Determine the [x, y] coordinate at the center of the cell enclosing the given text.  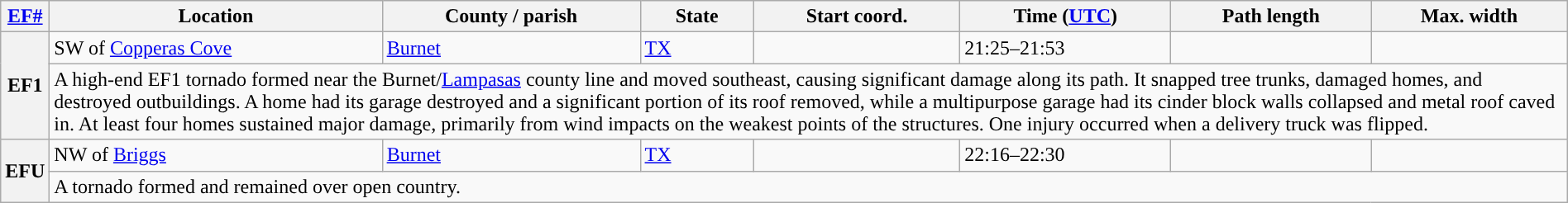
A tornado formed and remained over open country. [809, 186]
Time (UTC) [1065, 17]
State [696, 17]
County / parish [511, 17]
EF1 [25, 86]
Start coord. [857, 17]
NW of Briggs [216, 155]
EFU [25, 171]
Path length [1271, 17]
22:16–22:30 [1065, 155]
Location [216, 17]
Max. width [1469, 17]
EF# [25, 17]
21:25–21:53 [1065, 48]
SW of Copperas Cove [216, 48]
